Extract the (x, y) coordinate from the center of the cell holding the provided text.  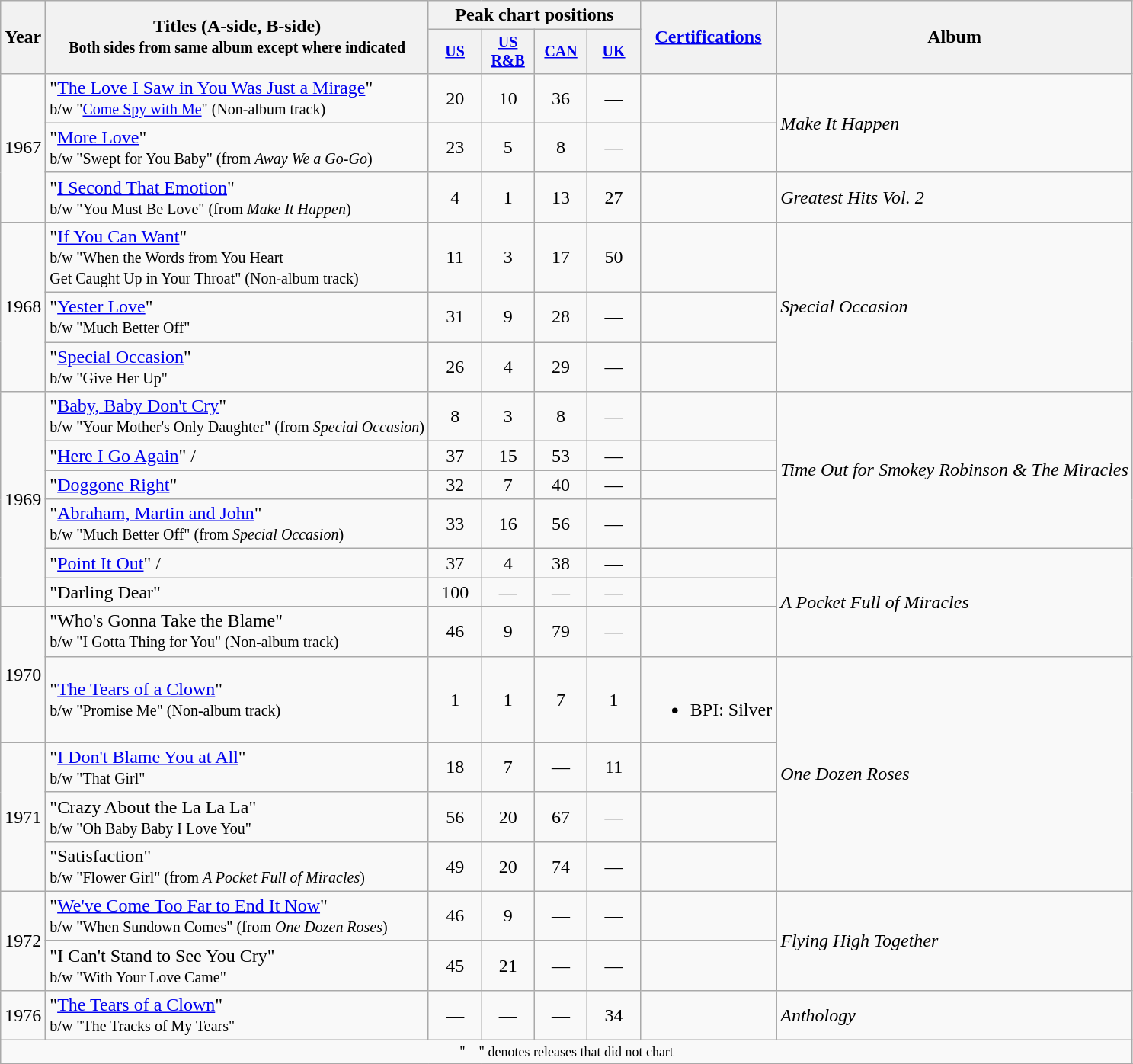
"More Love"b/w "Swept for You Baby" (from Away We a Go-Go) (238, 148)
Anthology (955, 1015)
"Yester Love"b/w "Much Better Off" (238, 317)
Greatest Hits Vol. 2 (955, 197)
Time Out for Smokey Robinson & The Miracles (955, 470)
79 (561, 631)
"Satisfaction"b/w "Flower Girl" (from A Pocket Full of Miracles) (238, 866)
53 (561, 456)
US (454, 52)
"Darling Dear" (238, 592)
Album (955, 37)
UK (614, 52)
"If You Can Want"b/w "When the Words from You HeartGet Caught Up in Your Throat" (Non-album track) (238, 257)
"We've Come Too Far to End It Now"b/w "When Sundown Comes" (from One Dozen Roses) (238, 916)
26 (454, 367)
"Point It Out" / (238, 563)
16 (507, 524)
Year (23, 37)
Titles (A-side, B-side)Both sides from same album except where indicated (238, 37)
49 (454, 866)
1970 (23, 675)
"—" denotes releases that did not chart (567, 1052)
50 (614, 257)
Flying High Together (955, 941)
1967 (23, 148)
A Pocket Full of Miracles (955, 602)
21 (507, 965)
5 (507, 148)
"Here I Go Again" / (238, 456)
23 (454, 148)
34 (614, 1015)
17 (561, 257)
67 (561, 817)
18 (454, 767)
BPI: Silver (708, 700)
"Who's Gonna Take the Blame"b/w "I Gotta Thing for You" (Non-album track) (238, 631)
29 (561, 367)
"I Can't Stand to See You Cry"b/w "With Your Love Came" (238, 965)
27 (614, 197)
"I Don't Blame You at All"b/w "That Girl" (238, 767)
CAN (561, 52)
"The Tears of a Clown"b/w "The Tracks of My Tears" (238, 1015)
US R&B (507, 52)
74 (561, 866)
"The Love I Saw in You Was Just a Mirage"b/w "Come Spy with Me" (Non-album track) (238, 98)
Special Occasion (955, 306)
"The Tears of a Clown"b/w "Promise Me" (Non-album track) (238, 700)
15 (507, 456)
13 (561, 197)
"Baby, Baby Don't Cry"b/w "Your Mother's Only Daughter" (from Special Occasion) (238, 416)
36 (561, 98)
"Special Occasion"b/w "Give Her Up" (238, 367)
1969 (23, 499)
40 (561, 485)
Peak chart positions (534, 15)
1972 (23, 941)
1968 (23, 306)
1971 (23, 817)
100 (454, 592)
31 (454, 317)
"Doggone Right" (238, 485)
"Abraham, Martin and John"b/w "Much Better Off" (from Special Occasion) (238, 524)
Make It Happen (955, 123)
One Dozen Roses (955, 774)
45 (454, 965)
"I Second That Emotion"b/w "You Must Be Love" (from Make It Happen) (238, 197)
1976 (23, 1015)
10 (507, 98)
"Crazy About the La La La"b/w "Oh Baby Baby I Love You" (238, 817)
38 (561, 563)
28 (561, 317)
33 (454, 524)
32 (454, 485)
Certifications (708, 37)
